Return the (X, Y) coordinate for the center point of the cell that contains the specified text.  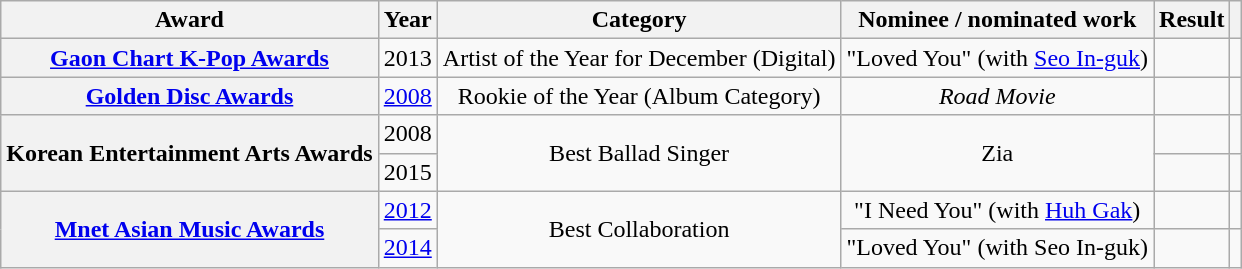
Best Ballad Singer (639, 153)
Rookie of the Year (Album Category) (639, 96)
Best Collaboration (639, 229)
2013 (408, 58)
"I Need You" (with Huh Gak) (998, 210)
Gaon Chart K-Pop Awards (190, 58)
Zia (998, 153)
Mnet Asian Music Awards (190, 229)
Award (190, 20)
Year (408, 20)
2014 (408, 248)
Result (1192, 20)
Artist of the Year for December (Digital) (639, 58)
Road Movie (998, 96)
Nominee / nominated work (998, 20)
2015 (408, 172)
2012 (408, 210)
Golden Disc Awards (190, 96)
Category (639, 20)
Korean Entertainment Arts Awards (190, 153)
